Extract the (X, Y) coordinate from the center of the cell holding the provided text.  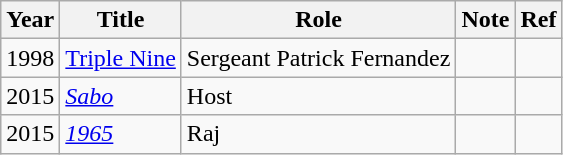
Host (318, 96)
Note (486, 20)
Sergeant Patrick Fernandez (318, 58)
1998 (30, 58)
Triple Nine (121, 58)
Raj (318, 134)
Role (318, 20)
1965 (121, 134)
Year (30, 20)
Title (121, 20)
Ref (538, 20)
Sabo (121, 96)
